Return [x, y] of the center of cell containing provided text 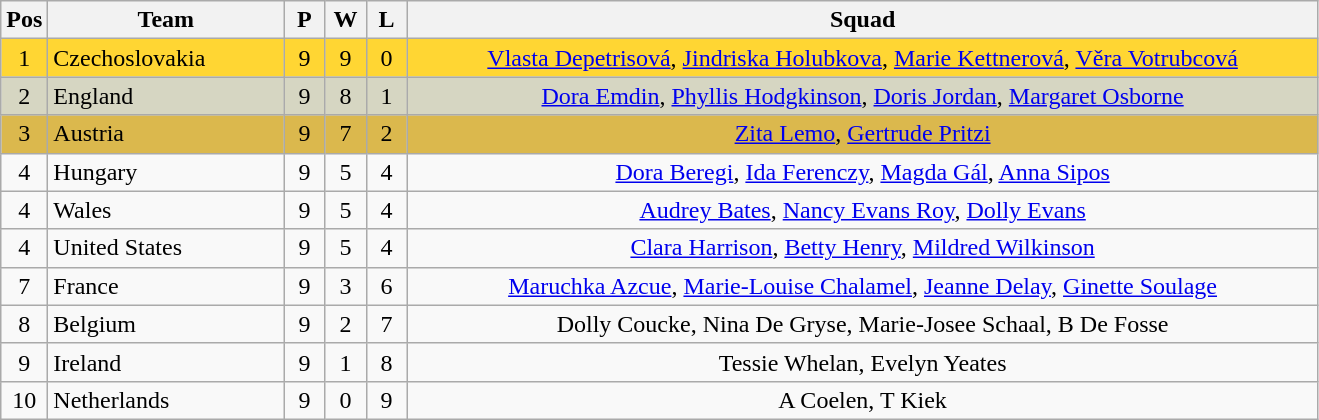
Austria [166, 134]
Dolly Coucke, Nina De Gryse, Marie-Josee Schaal, B De Fosse [862, 324]
Zita Lemo, Gertrude Pritzi [862, 134]
Audrey Bates, Nancy Evans Roy, Dolly Evans [862, 210]
Pos [24, 20]
Netherlands [166, 400]
10 [24, 400]
Team [166, 20]
Ireland [166, 362]
Squad [862, 20]
Czechoslovakia [166, 58]
6 [386, 286]
France [166, 286]
Dora Emdin, Phyllis Hodgkinson, Doris Jordan, Margaret Osborne [862, 96]
A Coelen, T Kiek [862, 400]
Maruchka Azcue, Marie-Louise Chalamel, Jeanne Delay, Ginette Soulage [862, 286]
England [166, 96]
Belgium [166, 324]
W [346, 20]
Clara Harrison, Betty Henry, Mildred Wilkinson [862, 248]
United States [166, 248]
P [304, 20]
Hungary [166, 172]
Wales [166, 210]
Dora Beregi, Ida Ferenczy, Magda Gál, Anna Sipos [862, 172]
Vlasta Depetrisová, Jindriska Holubkova, Marie Kettnerová, Věra Votrubcová [862, 58]
L [386, 20]
Tessie Whelan, Evelyn Yeates [862, 362]
